Detect which cell encompasses the target text, then output its [X, Y] center coordinate. 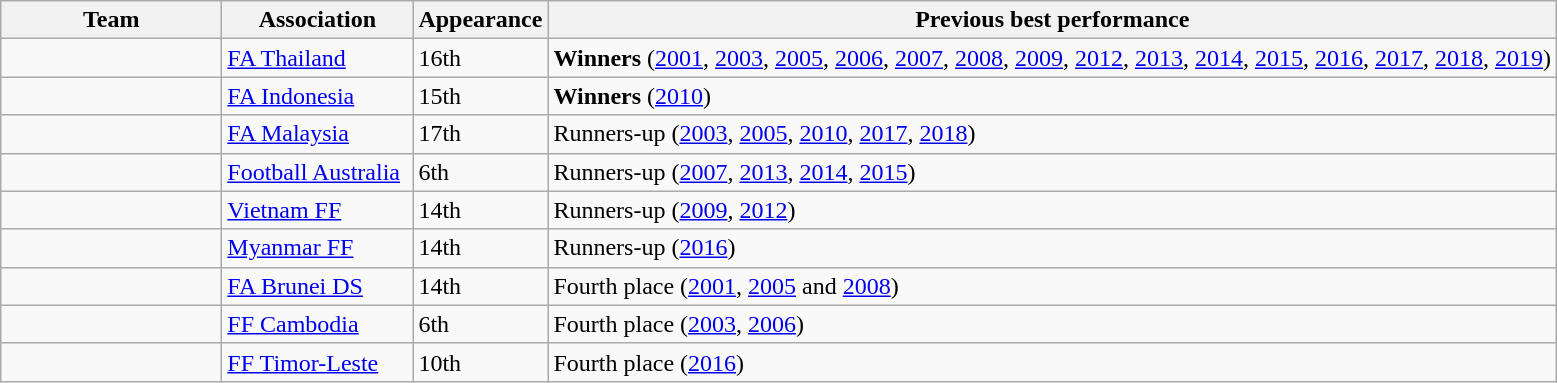
FF Cambodia [318, 324]
FF Timor-Leste [318, 362]
Runners-up (2016) [1052, 248]
Appearance [480, 20]
Previous best performance [1052, 20]
Fourth place (2016) [1052, 362]
17th [480, 134]
Runners-up (2009, 2012) [1052, 210]
FA Malaysia [318, 134]
Winners (2001, 2003, 2005, 2006, 2007, 2008, 2009, 2012, 2013, 2014, 2015, 2016, 2017, 2018, 2019) [1052, 58]
10th [480, 362]
Runners-up (2003, 2005, 2010, 2017, 2018) [1052, 134]
Myanmar FF [318, 248]
Vietnam FF [318, 210]
FA Indonesia [318, 96]
Association [318, 20]
Team [112, 20]
FA Thailand [318, 58]
FA Brunei DS [318, 286]
Runners-up (2007, 2013, 2014, 2015) [1052, 172]
Fourth place (2003, 2006) [1052, 324]
15th [480, 96]
Winners (2010) [1052, 96]
Football Australia [318, 172]
16th [480, 58]
Fourth place (2001, 2005 and 2008) [1052, 286]
